Find where the given text appears and provide that cell's center as [X, Y] coordinate. 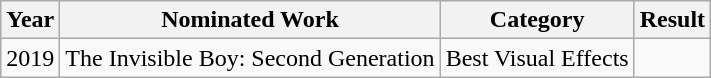
Nominated Work [250, 20]
2019 [30, 58]
Year [30, 20]
The Invisible Boy: Second Generation [250, 58]
Category [537, 20]
Best Visual Effects [537, 58]
Result [672, 20]
